Scan for the cell matching the given text and deliver its [X, Y] coordinate at center. 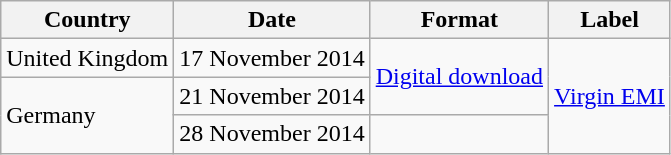
Country [88, 20]
17 November 2014 [272, 58]
21 November 2014 [272, 96]
Label [610, 20]
28 November 2014 [272, 134]
Date [272, 20]
Digital download [459, 77]
Format [459, 20]
Virgin EMI [610, 96]
United Kingdom [88, 58]
Germany [88, 115]
